Pinpoint the cell where the given text exists, returning its (x, y) midpoint coordinate. 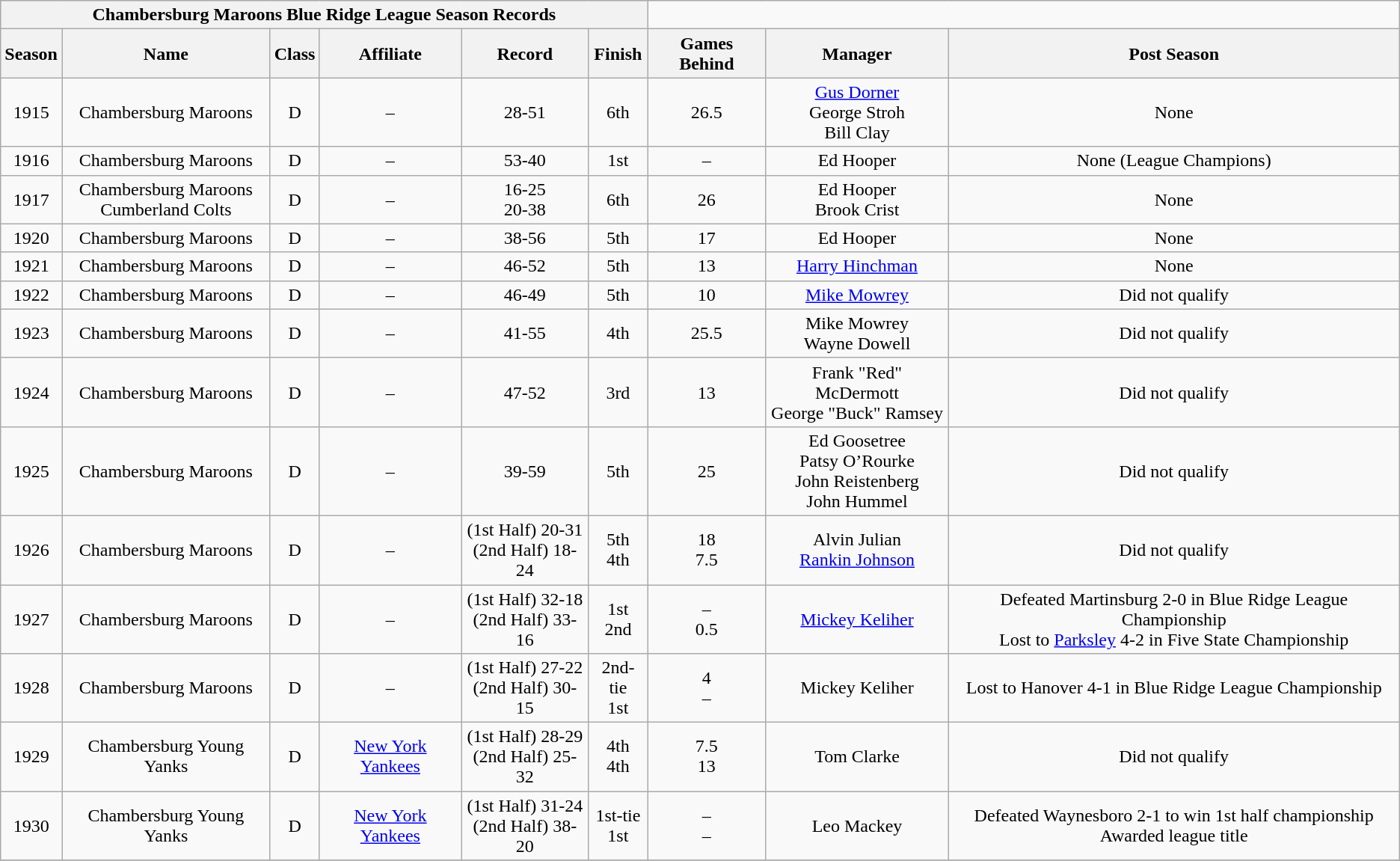
1917 (31, 199)
Class (295, 54)
Post Season (1174, 54)
46-52 (525, 266)
(1st Half) 28-29 (2nd Half) 25-32 (525, 757)
1st 2nd (618, 619)
– – (707, 826)
38-56 (525, 238)
2nd-tie 1st (618, 688)
1929 (31, 757)
25.5 (707, 334)
Chambersburg Maroons Blue Ridge League Season Records (325, 15)
1920 (31, 238)
Defeated Martinsburg 2-0 in Blue Ridge League Championship Lost to Parksley 4-2 in Five State Championship (1174, 619)
Chambersburg Maroons Cumberland Colts (166, 199)
4 – (707, 688)
(1st Half) 31-24 (2nd Half) 38-20 (525, 826)
Lost to Hanover 4-1 in Blue Ridge League Championship (1174, 688)
16-25 20-38 (525, 199)
46-49 (525, 295)
Season (31, 54)
1923 (31, 334)
Alvin Julian Rankin Johnson (857, 550)
39-59 (525, 471)
1915 (31, 112)
Harry Hinchman (857, 266)
28-51 (525, 112)
1926 (31, 550)
1925 (31, 471)
1927 (31, 619)
1st-tie 1st (618, 826)
Tom Clarke (857, 757)
4th (618, 334)
Record (525, 54)
Frank "Red" McDermott George "Buck" Ramsey (857, 392)
53-40 (525, 161)
(1st Half) 27-22 (2nd Half) 30-15 (525, 688)
26.5 (707, 112)
Games Behind (707, 54)
– 0.5 (707, 619)
Leo Mackey (857, 826)
3rd (618, 392)
1928 (31, 688)
Affiliate (390, 54)
Ed Hooper Brook Crist (857, 199)
Finish (618, 54)
1st (618, 161)
Ed Goosetree Patsy O’Rourke John Reistenberg John Hummel (857, 471)
1930 (31, 826)
5th 4th (618, 550)
1922 (31, 295)
41-55 (525, 334)
Name (166, 54)
4th 4th (618, 757)
26 (707, 199)
Mike Mowrey (857, 295)
Manager (857, 54)
10 (707, 295)
17 (707, 238)
7.5 13 (707, 757)
1916 (31, 161)
25 (707, 471)
47-52 (525, 392)
Gus Dorner George Stroh Bill Clay (857, 112)
None (League Champions) (1174, 161)
(1st Half) 20-31 (2nd Half) 18-24 (525, 550)
1921 (31, 266)
18 7.5 (707, 550)
Defeated Waynesboro 2-1 to win 1st half championship Awarded league title (1174, 826)
1924 (31, 392)
(1st Half) 32-18 (2nd Half) 33-16 (525, 619)
Mike Mowrey Wayne Dowell (857, 334)
